Return (x, y) of the center of cell containing provided text 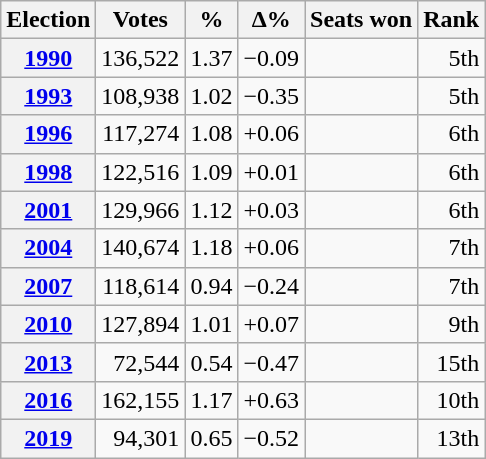
−0.35 (272, 96)
122,516 (140, 172)
94,301 (140, 438)
Rank (452, 20)
+0.63 (272, 400)
127,894 (140, 324)
2019 (48, 438)
1.18 (212, 248)
+0.07 (272, 324)
1990 (48, 58)
9th (452, 324)
2010 (48, 324)
2013 (48, 362)
140,674 (140, 248)
Δ% (272, 20)
0.54 (212, 362)
2001 (48, 210)
2004 (48, 248)
1.02 (212, 96)
108,938 (140, 96)
15th (452, 362)
1996 (48, 134)
1998 (48, 172)
Election (48, 20)
129,966 (140, 210)
1.09 (212, 172)
1.01 (212, 324)
+0.01 (272, 172)
10th (452, 400)
−0.24 (272, 286)
1.37 (212, 58)
13th (452, 438)
1.12 (212, 210)
1993 (48, 96)
1.08 (212, 134)
+0.03 (272, 210)
−0.47 (272, 362)
162,155 (140, 400)
0.65 (212, 438)
−0.52 (272, 438)
Seats won (362, 20)
−0.09 (272, 58)
136,522 (140, 58)
0.94 (212, 286)
72,544 (140, 362)
118,614 (140, 286)
2016 (48, 400)
% (212, 20)
Votes (140, 20)
1.17 (212, 400)
117,274 (140, 134)
2007 (48, 286)
